Search for the cell housing the specified text and yield its [x, y] center coordinate. 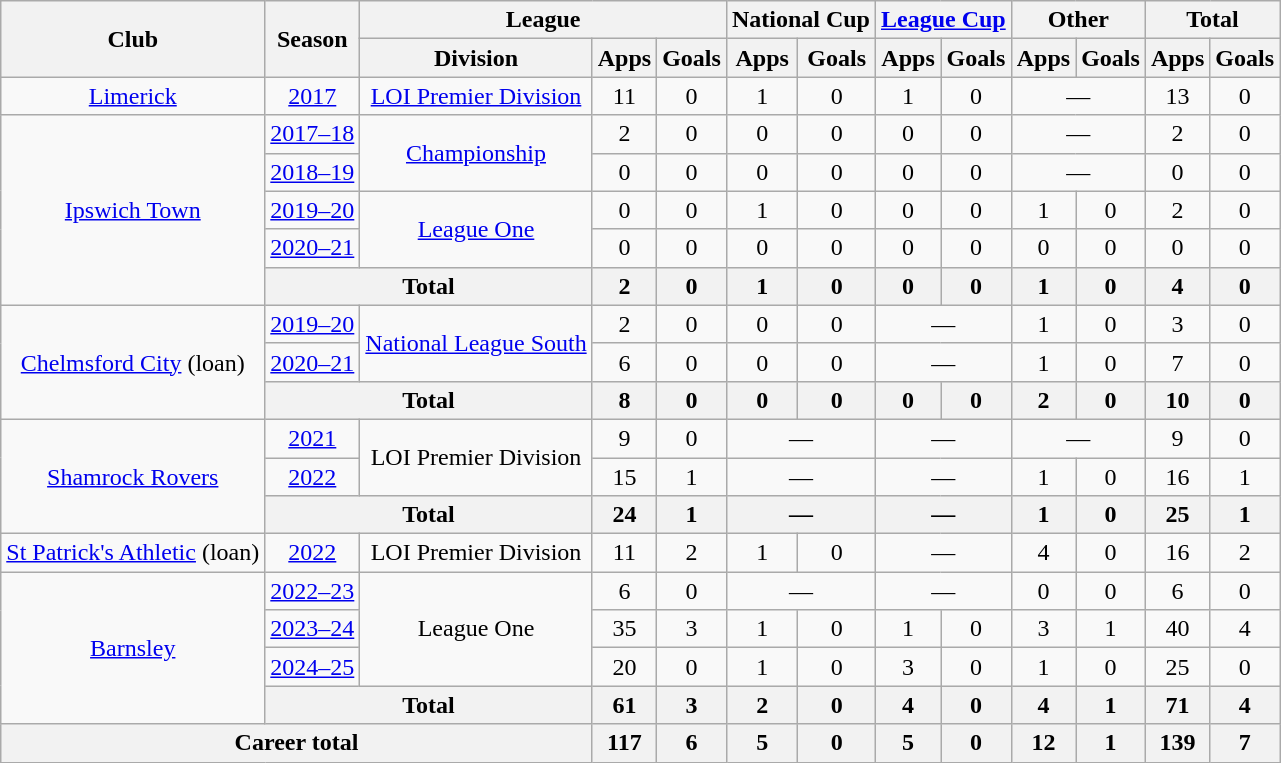
15 [624, 477]
20 [624, 667]
13 [1177, 96]
61 [624, 705]
Career total [296, 743]
National Cup [800, 20]
Division [476, 58]
10 [1177, 400]
2024–25 [312, 667]
Shamrock Rovers [133, 476]
National League South [476, 343]
Club [133, 39]
Season [312, 39]
Other [1078, 20]
139 [1177, 743]
St Patrick's Athletic (loan) [133, 553]
2017–18 [312, 134]
2023–24 [312, 629]
Championship [476, 153]
117 [624, 743]
2017 [312, 96]
24 [624, 515]
40 [1177, 629]
Chelmsford City (loan) [133, 362]
35 [624, 629]
Ipswich Town [133, 210]
2022–23 [312, 591]
League Cup [943, 20]
Limerick [133, 96]
2021 [312, 438]
12 [1043, 743]
League [544, 20]
2018–19 [312, 172]
Barnsley [133, 648]
71 [1177, 705]
8 [624, 400]
